Search for the cell housing the specified text and yield its (x, y) center coordinate. 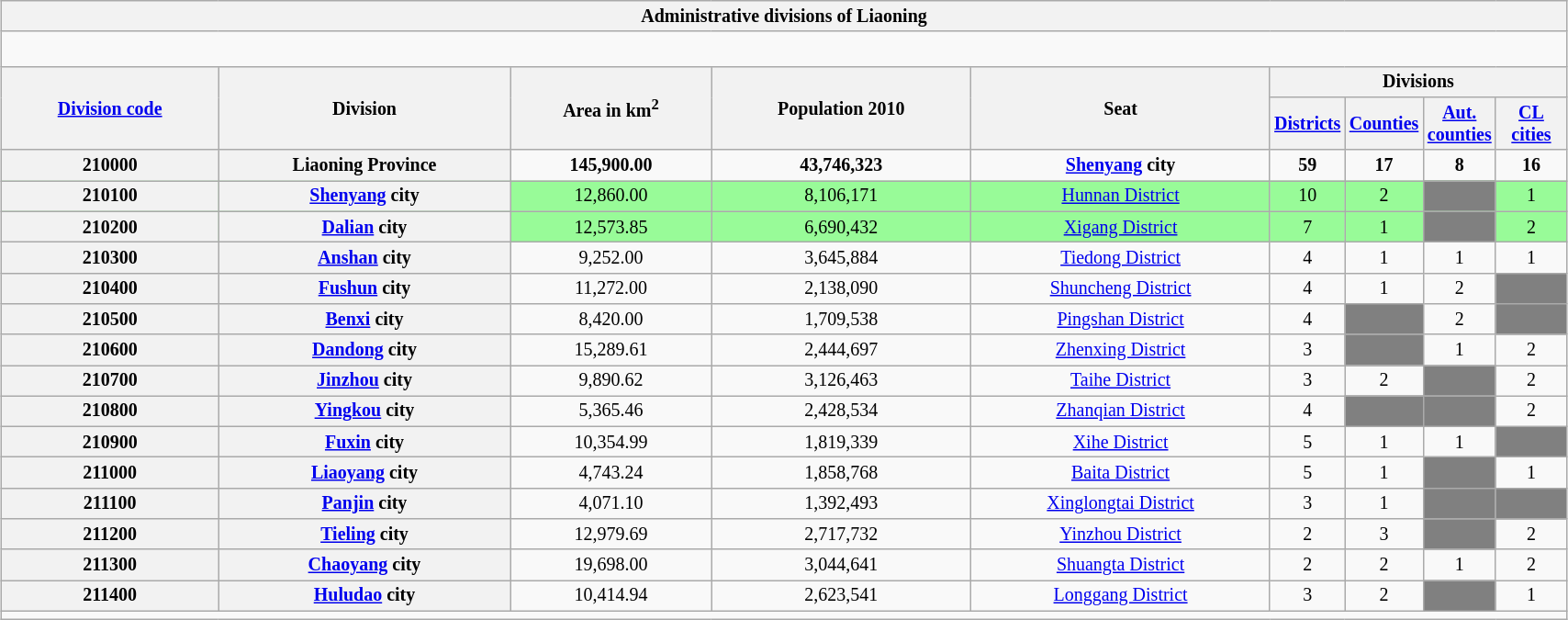
Fuxin city (364, 443)
3,044,641 (841, 566)
210700 (110, 380)
Fushun city (364, 288)
9,890.62 (611, 380)
210100 (110, 197)
Dandong city (364, 349)
210900 (110, 443)
10,414.94 (611, 595)
211300 (110, 566)
Districts (1307, 123)
Pingshan District (1121, 320)
Liaoyang city (364, 472)
Shuangta District (1121, 566)
211400 (110, 595)
6,690,432 (841, 226)
15,289.61 (611, 349)
Dalian city (364, 226)
8,106,171 (841, 197)
3,645,884 (841, 257)
2,623,541 (841, 595)
210300 (110, 257)
210600 (110, 349)
2,428,534 (841, 411)
Jinzhou city (364, 380)
2,717,732 (841, 535)
Xinglongtai District (1121, 503)
Longgang District (1121, 595)
210000 (110, 165)
Yinzhou District (1121, 535)
Baita District (1121, 472)
Xihe District (1121, 443)
19,698.00 (611, 566)
Benxi city (364, 320)
210200 (110, 226)
Population 2010 (841, 108)
CL cities (1531, 123)
Administrative divisions of Liaoning (784, 17)
12,860.00 (611, 197)
Liaoning Province (364, 165)
12,573.85 (611, 226)
9,252.00 (611, 257)
Division code (110, 108)
1,819,339 (841, 443)
4,071.10 (611, 503)
Anshan city (364, 257)
1,392,493 (841, 503)
59 (1307, 165)
Taihe District (1121, 380)
5,365.46 (611, 411)
1,858,768 (841, 472)
Zhenxing District (1121, 349)
Huludao city (364, 595)
Chaoyang city (364, 566)
3,126,463 (841, 380)
16 (1531, 165)
Division (364, 108)
Seat (1121, 108)
210800 (110, 411)
Divisions (1417, 83)
43,746,323 (841, 165)
7 (1307, 226)
17 (1384, 165)
Tieling city (364, 535)
210400 (110, 288)
211100 (110, 503)
145,900.00 (611, 165)
Aut. counties (1460, 123)
Counties (1384, 123)
4,743.24 (611, 472)
2,444,697 (841, 349)
10 (1307, 197)
Area in km2 (611, 108)
210500 (110, 320)
8,420.00 (611, 320)
8 (1460, 165)
Panjin city (364, 503)
Hunnan District (1121, 197)
10,354.99 (611, 443)
Yingkou city (364, 411)
12,979.69 (611, 535)
Xigang District (1121, 226)
1,709,538 (841, 320)
11,272.00 (611, 288)
211200 (110, 535)
211000 (110, 472)
Zhanqian District (1121, 411)
Tiedong District (1121, 257)
Shuncheng District (1121, 288)
2,138,090 (841, 288)
